Return (X, Y) of the center of cell containing provided text 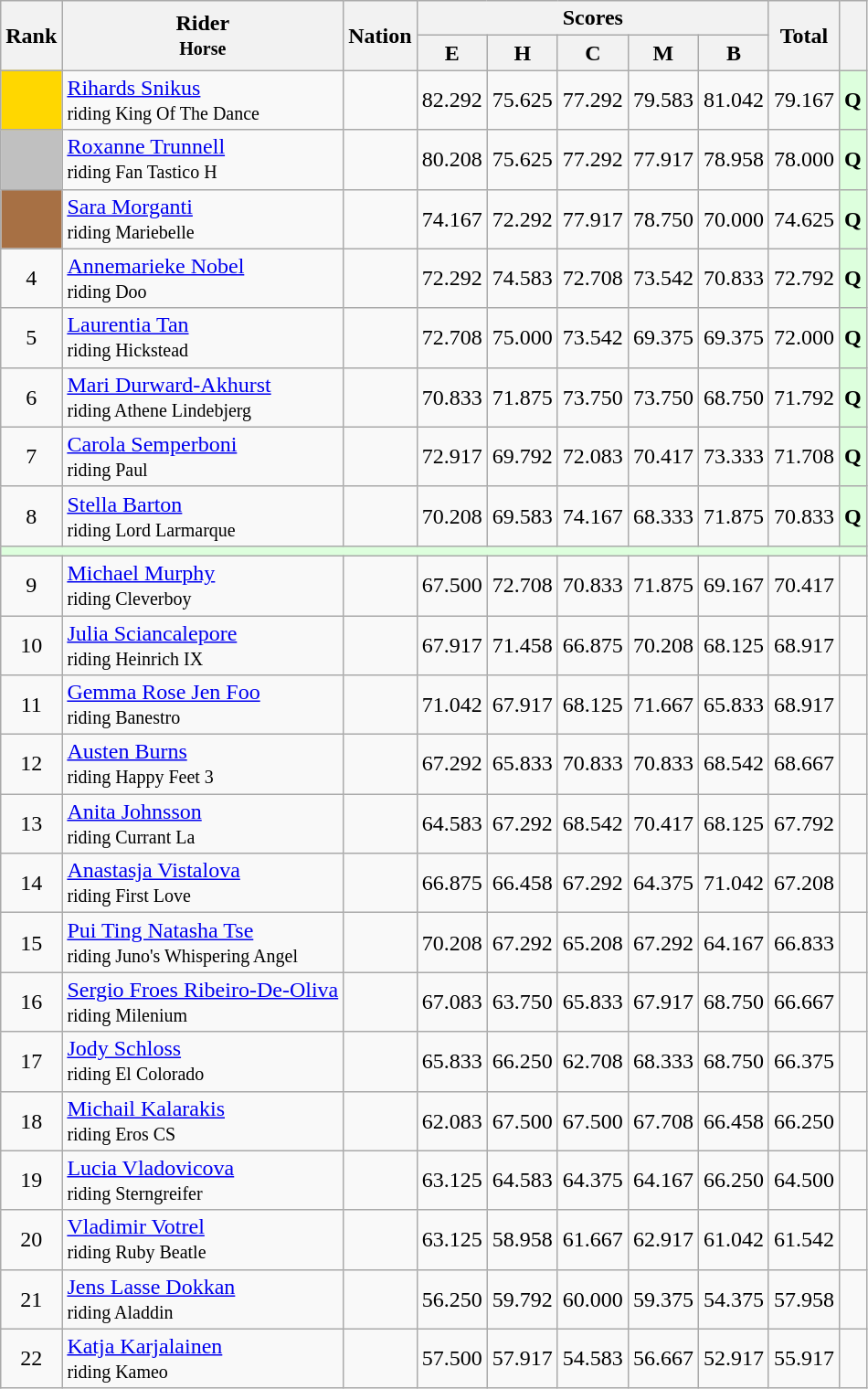
71.667 (663, 705)
Stella Barton riding Lord Larmarque (203, 515)
C (592, 53)
78.958 (733, 159)
14 (31, 883)
Vladimir Votrel riding Ruby Beatle (203, 1239)
78.750 (663, 219)
Carola Semperboni riding Paul (203, 457)
74.583 (523, 278)
Anita Johnsson riding Currant La (203, 824)
Jens Lasse Dokkan riding Aladdin (203, 1299)
57.917 (523, 1358)
4 (31, 278)
67.792 (804, 824)
67.083 (451, 1002)
65.208 (592, 943)
Katja Karjalainen riding Kameo (203, 1358)
5 (31, 338)
72.000 (804, 338)
59.375 (663, 1299)
12 (31, 764)
55.917 (804, 1358)
Gemma Rose Jen Foo riding Banestro (203, 705)
Sergio Froes Ribeiro-De-Oliva riding Milenium (203, 1002)
Jody Schloss riding El Colorado (203, 1062)
Laurentia Tan riding Hickstead (203, 338)
72.917 (451, 457)
Anastasja Vistalova riding First Love (203, 883)
56.250 (451, 1299)
61.042 (733, 1239)
66.833 (804, 943)
Pui Ting Natasha Tse riding Juno's Whispering Angel (203, 943)
71.792 (804, 397)
79.167 (804, 101)
82.292 (451, 101)
Rihards Snikus riding King Of The Dance (203, 101)
19 (31, 1181)
71.708 (804, 457)
Mari Durward-Akhurst riding Athene Lindebjerg (203, 397)
57.500 (451, 1358)
64.500 (804, 1181)
Scores (592, 18)
54.583 (592, 1358)
Lucia Vladovicova riding Sterngreifer (203, 1181)
17 (31, 1062)
69.167 (733, 585)
Roxanne Trunnell riding Fan Tastico H (203, 159)
Rank (31, 36)
15 (31, 943)
10 (31, 645)
52.917 (733, 1358)
20 (31, 1239)
B (733, 53)
62.083 (451, 1120)
73.333 (733, 457)
16 (31, 1002)
78.000 (804, 159)
M (663, 53)
Annemarieke Nobel riding Doo (203, 278)
67.208 (804, 883)
75.000 (523, 338)
56.667 (663, 1358)
74.625 (804, 219)
69.583 (523, 515)
Michael Murphy riding Cleverboy (203, 585)
72.792 (804, 278)
Nation (380, 36)
61.542 (804, 1239)
18 (31, 1120)
58.958 (523, 1239)
Sara Morganti riding Mariebelle (203, 219)
57.958 (804, 1299)
72.083 (592, 457)
Julia Sciancalepore riding Heinrich IX (203, 645)
9 (31, 585)
21 (31, 1299)
Rider Horse (203, 36)
60.000 (592, 1299)
Total (804, 36)
E (451, 53)
59.792 (523, 1299)
70.000 (733, 219)
62.708 (592, 1062)
69.792 (523, 457)
79.583 (663, 101)
66.375 (804, 1062)
54.375 (733, 1299)
66.667 (804, 1002)
81.042 (733, 101)
63.750 (523, 1002)
71.458 (523, 645)
68.667 (804, 764)
6 (31, 397)
67.708 (663, 1120)
61.667 (592, 1239)
62.917 (663, 1239)
Austen Burns riding Happy Feet 3 (203, 764)
Michail Kalarakis riding Eros CS (203, 1120)
11 (31, 705)
7 (31, 457)
H (523, 53)
80.208 (451, 159)
8 (31, 515)
22 (31, 1358)
13 (31, 824)
